Scan for the cell matching the given text and deliver its [X, Y] coordinate at center. 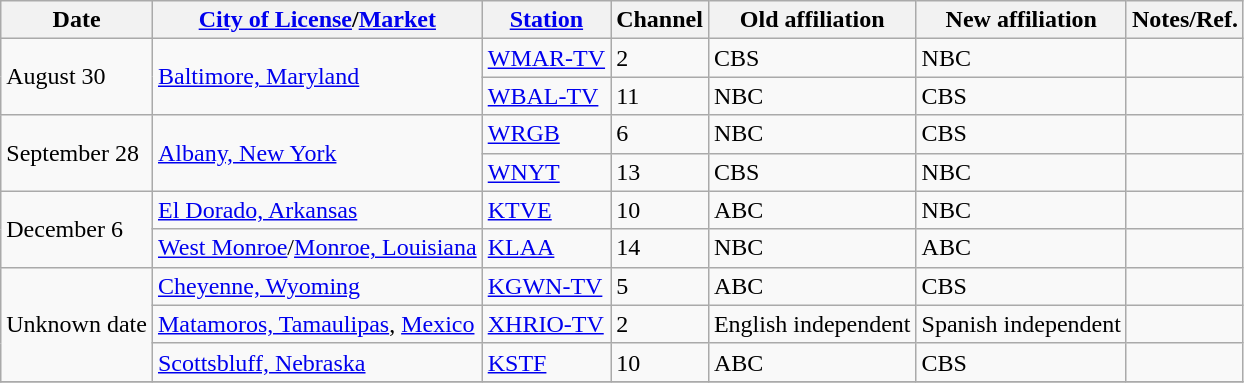
KSTF [546, 362]
13 [660, 172]
Albany, New York [317, 153]
August 30 [77, 77]
6 [660, 134]
11 [660, 96]
Notes/Ref. [1184, 20]
September 28 [77, 153]
WNYT [546, 172]
Old affiliation [812, 20]
El Dorado, Arkansas [317, 210]
XHRIO-TV [546, 324]
Date [77, 20]
KTVE [546, 210]
Station [546, 20]
December 6 [77, 229]
Spanish independent [1021, 324]
WMAR-TV [546, 58]
5 [660, 286]
Matamoros, Tamaulipas, Mexico [317, 324]
KLAA [546, 248]
Channel [660, 20]
Cheyenne, Wyoming [317, 286]
New affiliation [1021, 20]
Unknown date [77, 324]
14 [660, 248]
WBAL-TV [546, 96]
City of License/Market [317, 20]
English independent [812, 324]
Scottsbluff, Nebraska [317, 362]
KGWN-TV [546, 286]
Baltimore, Maryland [317, 77]
WRGB [546, 134]
West Monroe/Monroe, Louisiana [317, 248]
